From the cell containing the given text, extract its center point as (x, y) coordinate. 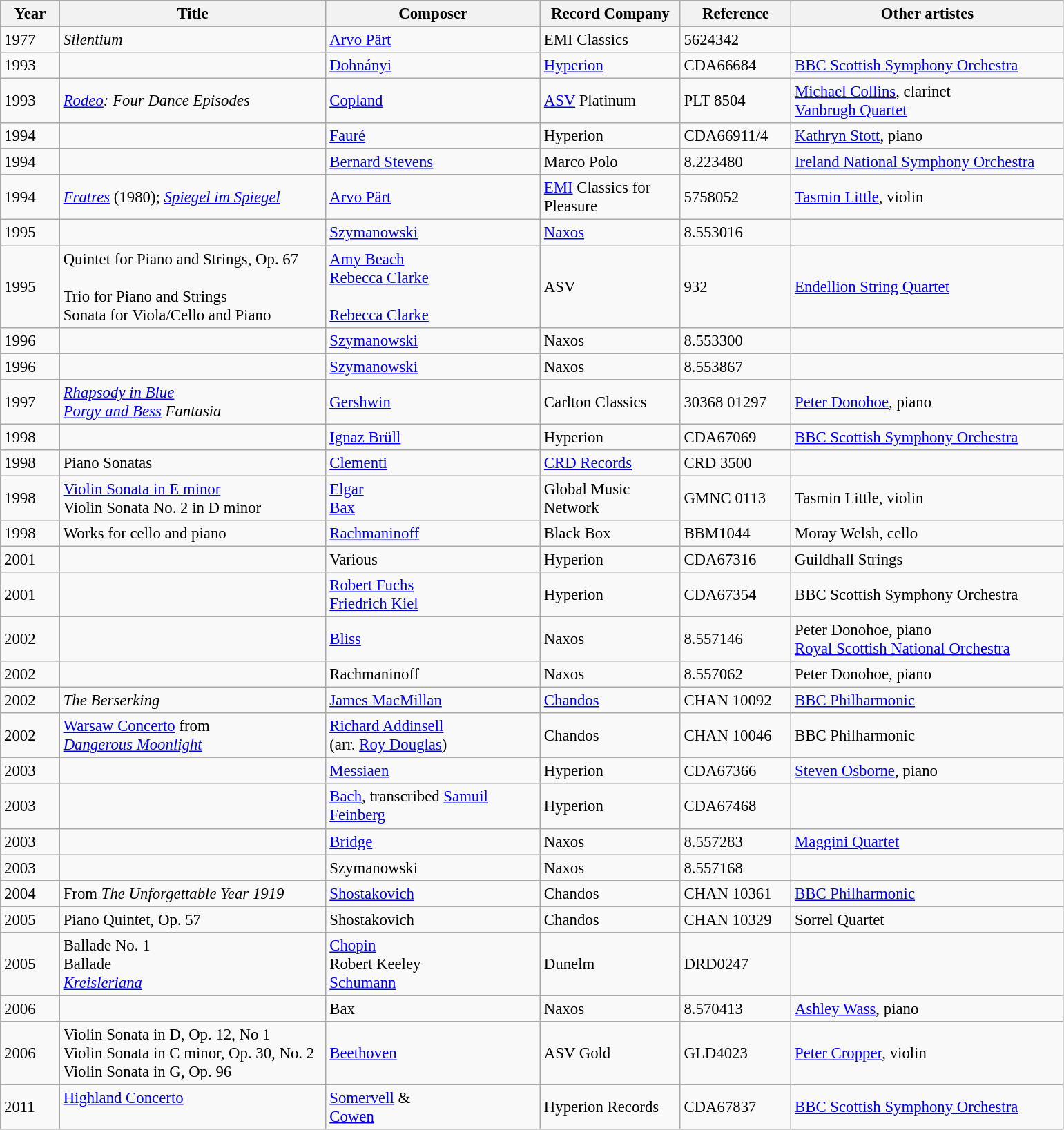
8.557146 (736, 639)
Bridge (434, 841)
Steven Osborne, piano (928, 771)
Guildhall Strings (928, 559)
GLD4023 (736, 1053)
CDA67354 (736, 595)
Ireland National Symphony Orchestra (928, 162)
Other artistes (928, 14)
Carlton Classics (610, 402)
Amy BeachRebecca ClarkeRebecca Clarke (434, 287)
CHAN 10046 (736, 736)
ASV Platinum (610, 101)
CHAN 10092 (736, 701)
Moray Welsh, cello (928, 534)
Violin Sonata in E minorViolin Sonata No. 2 in D minor (193, 498)
PLT 8504 (736, 101)
CDA67069 (736, 437)
1977 (30, 40)
CDA67468 (736, 806)
Bax (434, 1009)
8.553016 (736, 233)
Marco Polo (610, 162)
Piano Quintet, Op. 57 (193, 919)
The Berserking (193, 701)
CRD 3500 (736, 463)
2004 (30, 893)
8.570413 (736, 1009)
Clementi (434, 463)
Ballade No. 1BalladeKreisleriana (193, 964)
5758052 (736, 197)
1997 (30, 402)
Title (193, 14)
Somervell &Cowen (434, 1107)
EMI Classics (610, 40)
Bliss (434, 639)
Record Company (610, 14)
Hyperion Records (610, 1107)
8.553867 (736, 367)
Violin Sonata in D, Op. 12, No 1Violin Sonata in C minor, Op. 30, No. 2Violin Sonata in G, Op. 96 (193, 1053)
From The Unforgettable Year 1919 (193, 893)
Ashley Wass, piano (928, 1009)
GMNC 0113 (736, 498)
Ignaz Brüll (434, 437)
ASV Gold (610, 1053)
30368 01297 (736, 402)
8.557062 (736, 674)
Various (434, 559)
Robert FuchsFriedrich Kiel (434, 595)
Messiaen (434, 771)
Global Music Network (610, 498)
Piano Sonatas (193, 463)
Bach, transcribed Samuil Feinberg (434, 806)
Rhapsody in BluePorgy and Bess Fantasia (193, 402)
2011 (30, 1107)
BBM1044 (736, 534)
Reference (736, 14)
Dunelm (610, 964)
CDA67316 (736, 559)
Warsaw Concerto fromDangerous Moonlight (193, 736)
Maggini Quartet (928, 841)
CHAN 10361 (736, 893)
CDA67837 (736, 1107)
CDA66911/4 (736, 136)
Quintet for Piano and Strings, Op. 67Trio for Piano and Strings Sonata for Viola/Cello and Piano (193, 287)
8.557283 (736, 841)
CDA66684 (736, 66)
CDA67366 (736, 771)
Highland Concerto (193, 1107)
Black Box (610, 534)
ASV (610, 287)
8.557168 (736, 868)
8.553300 (736, 340)
Fauré (434, 136)
Peter Donohoe, pianoRoyal Scottish National Orchestra (928, 639)
CRD Records (610, 463)
CHAN 10329 (736, 919)
Fratres (1980); Spiegel im Spiegel (193, 197)
932 (736, 287)
Dohnányi (434, 66)
5624342 (736, 40)
EMI Classics for Pleasure (610, 197)
Peter Cropper, violin (928, 1053)
Silentium (193, 40)
DRD0247 (736, 964)
Endellion String Quartet (928, 287)
James MacMillan (434, 701)
ChopinRobert KeeleySchumann (434, 964)
Rodeo: Four Dance Episodes (193, 101)
Kathryn Stott, piano (928, 136)
Bernard Stevens (434, 162)
Gershwin (434, 402)
ElgarBax (434, 498)
Copland (434, 101)
Year (30, 14)
Composer (434, 14)
8.223480 (736, 162)
Michael Collins, clarinetVanbrugh Quartet (928, 101)
Works for cello and piano (193, 534)
Richard Addinsell(arr. Roy Douglas) (434, 736)
Beethoven (434, 1053)
Sorrel Quartet (928, 919)
